Search for the cell housing the specified text and yield its [x, y] center coordinate. 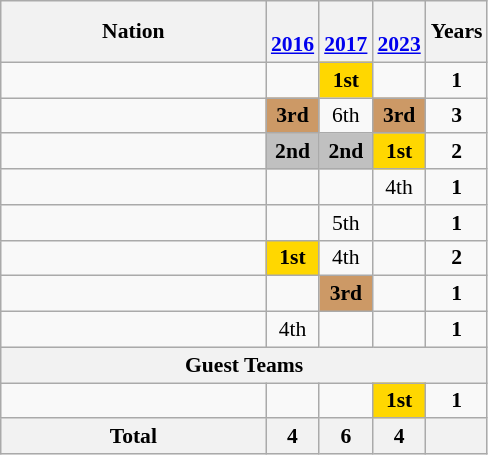
6th [346, 116]
2017 [346, 32]
Guest Teams [244, 365]
6 [346, 437]
Total [134, 437]
Nation [134, 32]
5th [346, 223]
Years [457, 32]
3 [457, 116]
2016 [292, 32]
2023 [398, 32]
